Scan for the cell matching the given text and deliver its [X, Y] coordinate at center. 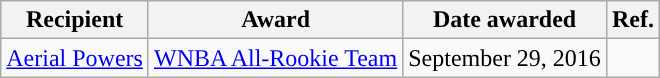
Award [275, 20]
Aerial Powers [75, 58]
September 29, 2016 [505, 58]
Date awarded [505, 20]
Recipient [75, 20]
Ref. [632, 20]
WNBA All-Rookie Team [275, 58]
